Capture the cell that displays the provided text and extract its (x, y) central coordinate. 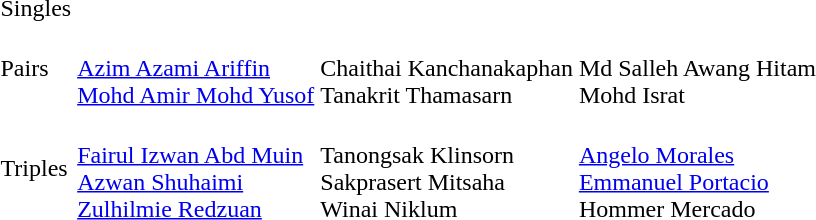
Chaithai KanchanakaphanTanakrit Thamasarn (447, 68)
Azim Azami AriffinMohd Amir Mohd Yusof (196, 68)
